For the text-containing cell, return its midpoint in (X, Y) coordinate format. 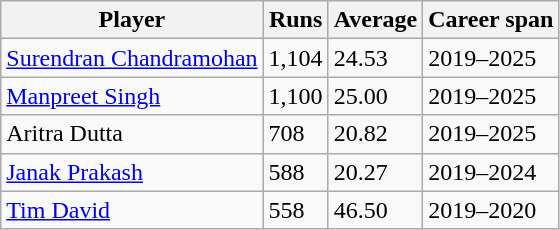
Tim David (132, 210)
Aritra Dutta (132, 134)
Runs (296, 20)
Janak Prakash (132, 172)
Manpreet Singh (132, 96)
Average (376, 20)
Surendran Chandramohan (132, 58)
1,104 (296, 58)
708 (296, 134)
1,100 (296, 96)
46.50 (376, 210)
Career span (491, 20)
588 (296, 172)
Player (132, 20)
20.27 (376, 172)
24.53 (376, 58)
20.82 (376, 134)
2019–2024 (491, 172)
558 (296, 210)
25.00 (376, 96)
2019–2020 (491, 210)
